Extract the (X, Y) coordinate from the center of the cell holding the provided text.  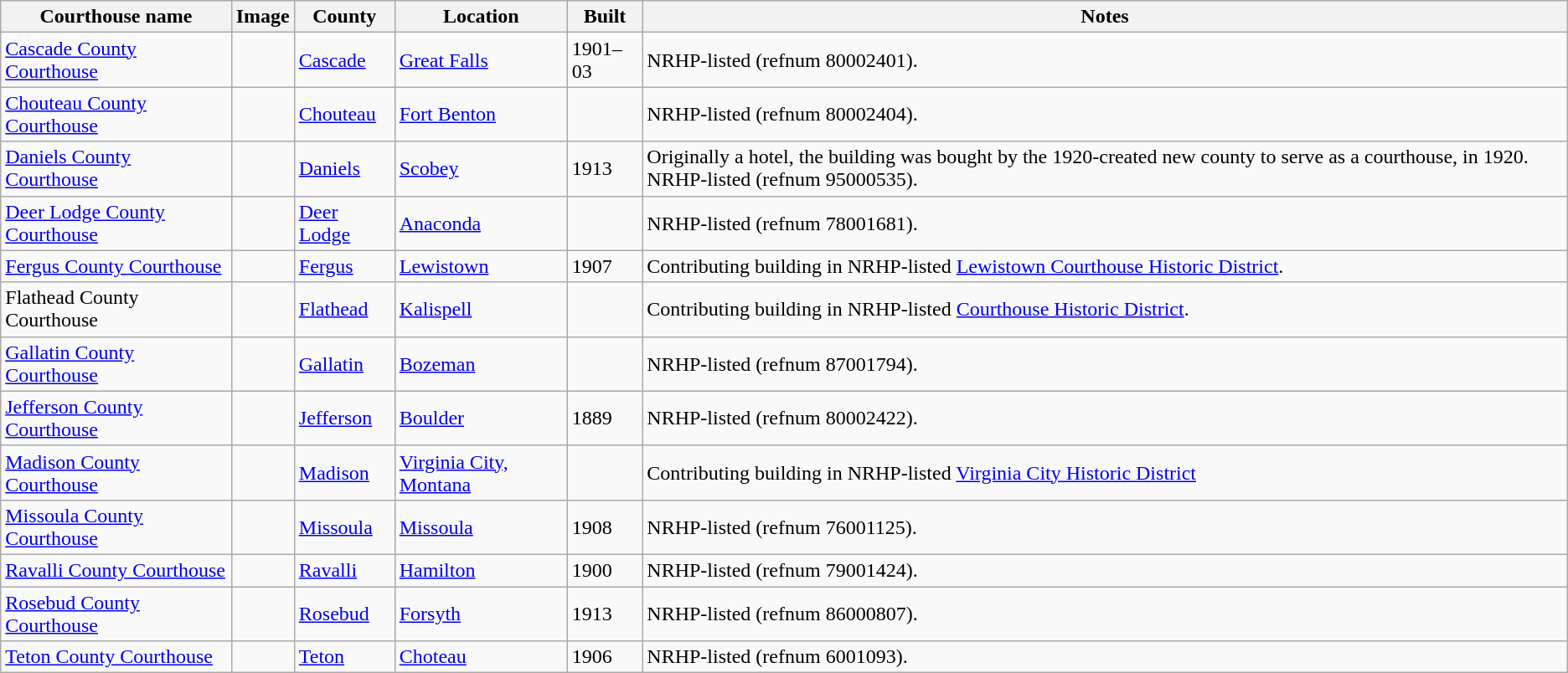
Rosebud (344, 613)
1889 (605, 419)
NRHP-listed (refnum 78001681). (1105, 223)
Contributing building in NRHP-listed Virginia City Historic District (1105, 472)
Gallatin (344, 363)
Kalispell (481, 310)
Anaconda (481, 223)
Deer Lodge (344, 223)
Boulder (481, 419)
Contributing building in NRHP-listed Courthouse Historic District. (1105, 310)
Deer Lodge County Courthouse (116, 223)
Virginia City, Montana (481, 472)
Contributing building in NRHP-listed Lewistown Courthouse Historic District. (1105, 266)
Chouteau County Courthouse (116, 114)
Cascade (344, 60)
1906 (605, 657)
Hamilton (481, 570)
Teton (344, 657)
NRHP-listed (refnum 80002404). (1105, 114)
Ravalli County Courthouse (116, 570)
1907 (605, 266)
Ravalli (344, 570)
Madison (344, 472)
Great Falls (481, 60)
NRHP-listed (refnum 6001093). (1105, 657)
Location (481, 17)
Notes (1105, 17)
Chouteau (344, 114)
1901–03 (605, 60)
Courthouse name (116, 17)
Jefferson County Courthouse (116, 419)
Image (263, 17)
Fergus (344, 266)
1900 (605, 570)
Teton County Courthouse (116, 657)
NRHP-listed (refnum 80002422). (1105, 419)
County (344, 17)
Choteau (481, 657)
Daniels (344, 169)
Jefferson (344, 419)
Fergus County Courthouse (116, 266)
Lewistown (481, 266)
Originally a hotel, the building was bought by the 1920-created new county to serve as a courthouse, in 1920. NRHP-listed (refnum 95000535). (1105, 169)
Missoula County Courthouse (116, 527)
NRHP-listed (refnum 79001424). (1105, 570)
Flathead County Courthouse (116, 310)
Fort Benton (481, 114)
Gallatin County Courthouse (116, 363)
Madison County Courthouse (116, 472)
NRHP-listed (refnum 86000807). (1105, 613)
Scobey (481, 169)
Flathead (344, 310)
Cascade County Courthouse (116, 60)
NRHP-listed (refnum 80002401). (1105, 60)
Forsyth (481, 613)
Rosebud County Courthouse (116, 613)
Daniels County Courthouse (116, 169)
1908 (605, 527)
Bozeman (481, 363)
NRHP-listed (refnum 76001125). (1105, 527)
Built (605, 17)
NRHP-listed (refnum 87001794). (1105, 363)
